Determine the [X, Y] coordinate at the center of the cell enclosing the given text.  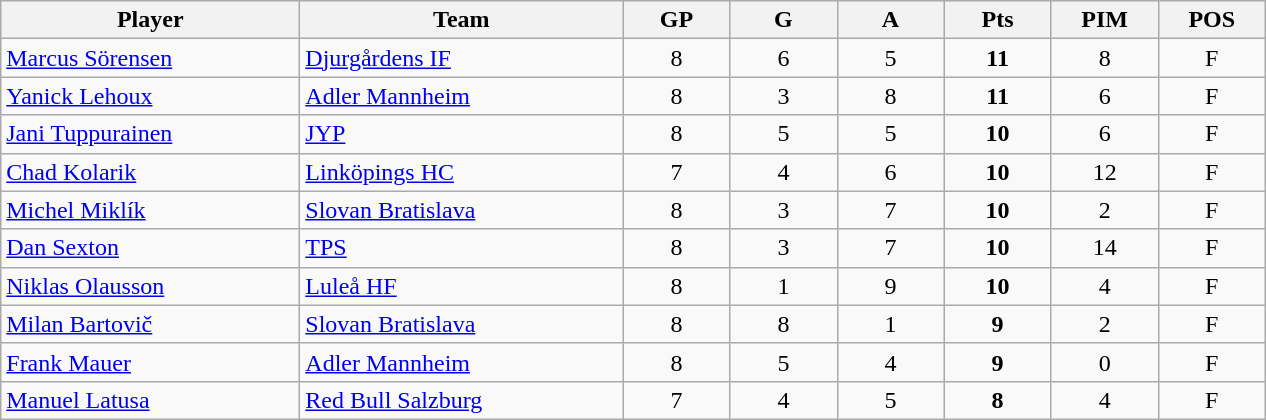
POS [1212, 20]
Team [462, 20]
Pts [998, 20]
Djurgårdens IF [462, 58]
Luleå HF [462, 286]
Marcus Sörensen [150, 58]
G [784, 20]
Jani Tuppurainen [150, 134]
Chad Kolarik [150, 172]
Milan Bartovič [150, 324]
12 [1104, 172]
Player [150, 20]
PIM [1104, 20]
Linköpings HC [462, 172]
GP [676, 20]
Red Bull Salzburg [462, 400]
Manuel Latusa [150, 400]
Niklas Olausson [150, 286]
TPS [462, 248]
Dan Sexton [150, 248]
Yanick Lehoux [150, 96]
Frank Mauer [150, 362]
0 [1104, 362]
14 [1104, 248]
JYP [462, 134]
A [890, 20]
Michel Miklík [150, 210]
